Extract the [X, Y] coordinate from the center of the cell holding the provided text.  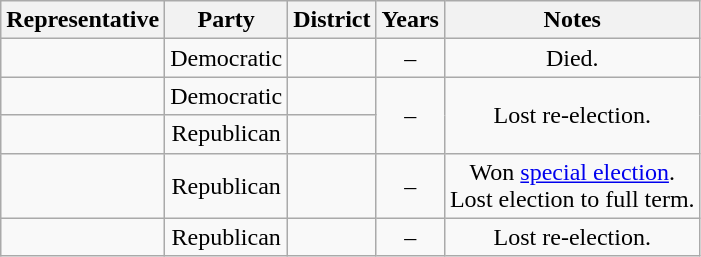
Years [410, 20]
Won special election.Lost election to full term. [572, 186]
District [332, 20]
Party [226, 20]
Died. [572, 58]
Representative [83, 20]
Notes [572, 20]
